Detect which cell encompasses the target text, then output its (X, Y) center coordinate. 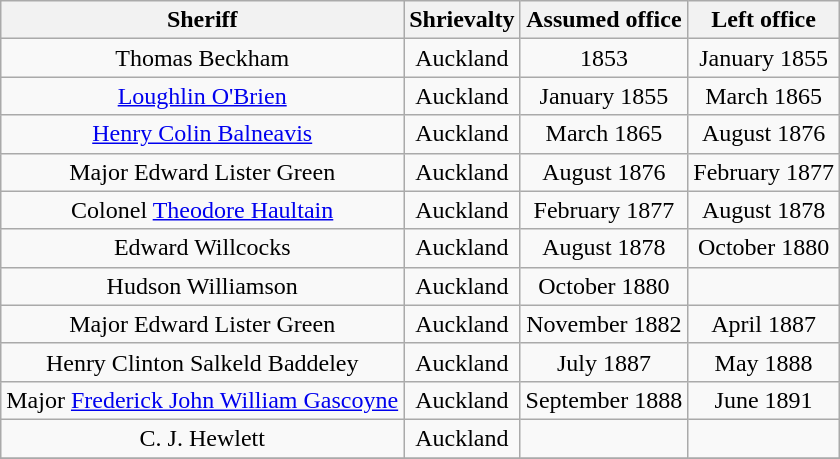
Colonel Theodore Haultain (202, 210)
Loughlin O'Brien (202, 96)
1853 (604, 58)
June 1891 (764, 400)
May 1888 (764, 362)
Henry Colin Balneavis (202, 134)
Henry Clinton Salkeld Baddeley (202, 362)
C. J. Hewlett (202, 438)
Assumed office (604, 20)
Shrievalty (462, 20)
September 1888 (604, 400)
Edward Willcocks (202, 248)
April 1887 (764, 324)
Hudson Williamson (202, 286)
Left office (764, 20)
November 1882 (604, 324)
Sheriff (202, 20)
Major Frederick John William Gascoyne (202, 400)
Thomas Beckham (202, 58)
July 1887 (604, 362)
